From the cell containing the given text, extract its center point as (x, y) coordinate. 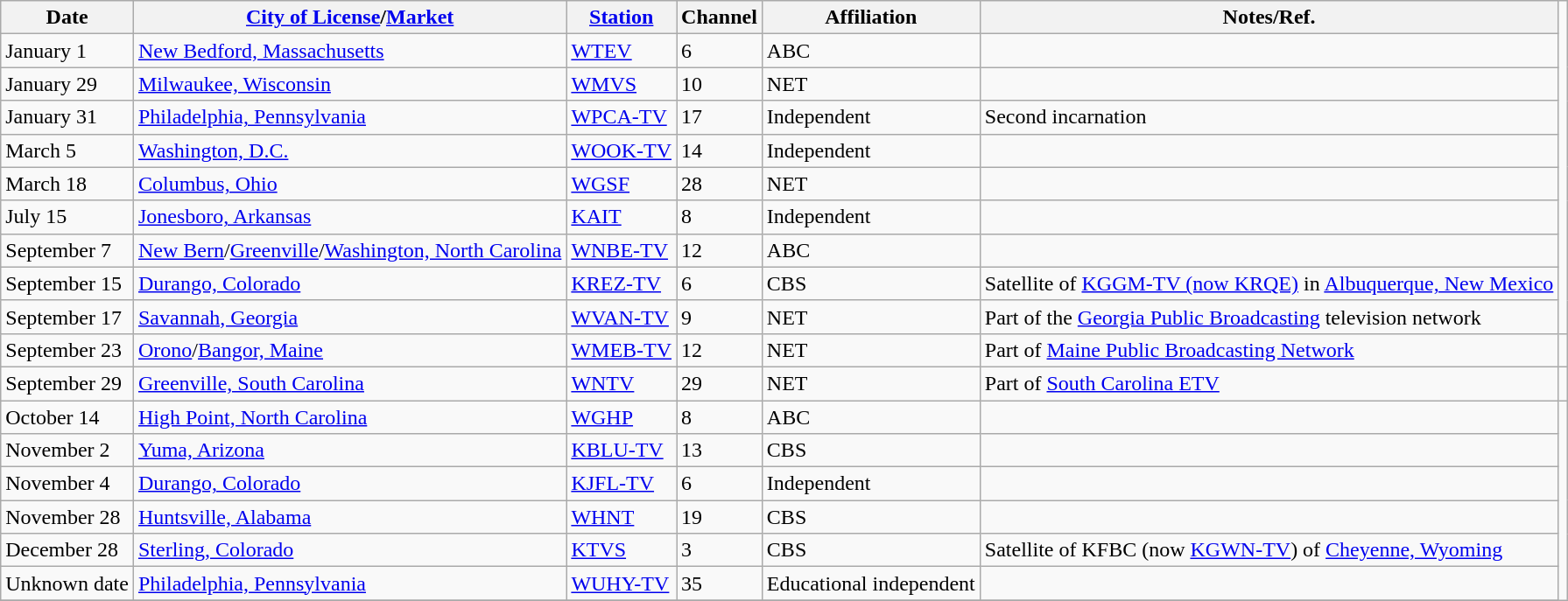
High Point, North Carolina (349, 417)
November 4 (67, 484)
Orono/Bangor, Maine (349, 350)
January 29 (67, 84)
3 (720, 550)
KBLU-TV (622, 451)
WNBE-TV (622, 250)
July 15 (67, 217)
WHNT (622, 517)
Huntsville, Alabama (349, 517)
Channel (720, 17)
Second incarnation (1269, 117)
Affiliation (870, 17)
September 29 (67, 383)
WOOK-TV (622, 150)
New Bedford, Massachusetts (349, 51)
WNTV (622, 383)
KREZ-TV (622, 283)
WTEV (622, 51)
January 31 (67, 117)
September 17 (67, 317)
Savannah, Georgia (349, 317)
Milwaukee, Wisconsin (349, 84)
WMVS (622, 84)
KAIT (622, 217)
Jonesboro, Arkansas (349, 217)
New Bern/Greenville/Washington, North Carolina (349, 250)
29 (720, 383)
KJFL-TV (622, 484)
35 (720, 584)
19 (720, 517)
Satellite of KFBC (now KGWN-TV) of Cheyenne, Wyoming (1269, 550)
WPCA-TV (622, 117)
Columbus, Ohio (349, 184)
October 14 (67, 417)
10 (720, 84)
January 1 (67, 51)
November 2 (67, 451)
KTVS (622, 550)
WVAN-TV (622, 317)
WUHY-TV (622, 584)
Unknown date (67, 584)
28 (720, 184)
Greenville, South Carolina (349, 383)
September 23 (67, 350)
September 7 (67, 250)
November 28 (67, 517)
Washington, D.C. (349, 150)
Yuma, Arizona (349, 451)
14 (720, 150)
Part of Maine Public Broadcasting Network (1269, 350)
March 5 (67, 150)
13 (720, 451)
Educational independent (870, 584)
Notes/Ref. (1269, 17)
WMEB-TV (622, 350)
March 18 (67, 184)
17 (720, 117)
City of License/Market (349, 17)
Satellite of KGGM-TV (now KRQE) in Albuquerque, New Mexico (1269, 283)
WGHP (622, 417)
December 28 (67, 550)
Date (67, 17)
September 15 (67, 283)
Part of the Georgia Public Broadcasting television network (1269, 317)
WGSF (622, 184)
Sterling, Colorado (349, 550)
9 (720, 317)
Station (622, 17)
Part of South Carolina ETV (1269, 383)
